Determine the [X, Y] coordinate at the center of the cell enclosing the given text.  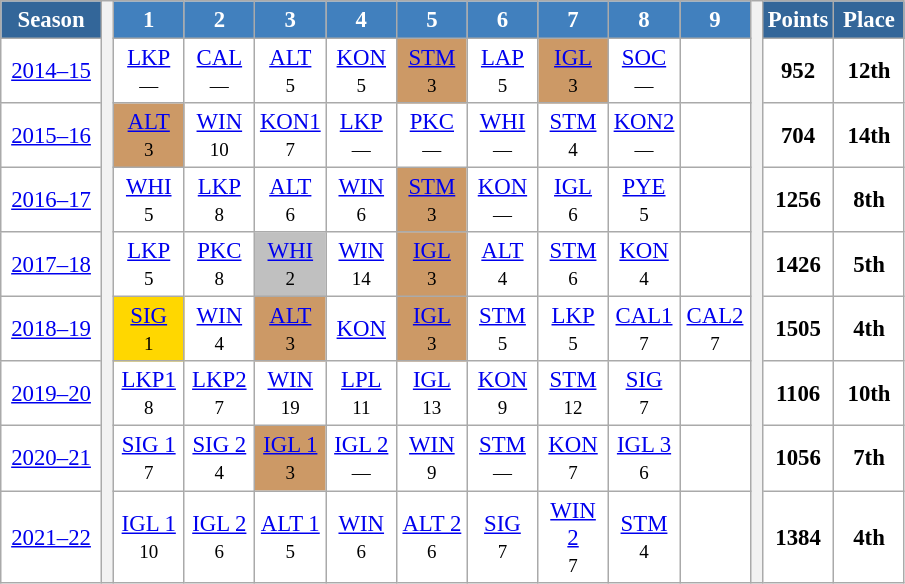
CAL27 [716, 330]
LKP8 [220, 200]
KON7 [574, 458]
PKC— [432, 136]
KON17 [290, 136]
WHI— [502, 136]
14th [870, 136]
IGL6 [574, 200]
STM5 [502, 330]
9 [716, 20]
LKP27 [220, 394]
KON [362, 330]
1106 [798, 394]
ALT5 [290, 72]
KON— [502, 200]
1 [148, 20]
1256 [798, 200]
5 [432, 20]
SIG 24 [220, 458]
LAP5 [502, 72]
STM— [502, 458]
CAL17 [644, 330]
ALT6 [290, 200]
2021–22 [52, 537]
WIN4 [220, 330]
4 [362, 20]
WIN9 [432, 458]
KON9 [502, 394]
WIN10 [220, 136]
12th [870, 72]
2020–21 [52, 458]
2017–18 [52, 264]
8 [644, 20]
IGL 110 [148, 537]
LKP18 [148, 394]
IGL 26 [220, 537]
952 [798, 72]
7 [574, 20]
STM6 [574, 264]
2016–17 [52, 200]
CAL— [220, 72]
2015–16 [52, 136]
3 [290, 20]
1505 [798, 330]
STM12 [574, 394]
PKC8 [220, 264]
PYE5 [644, 200]
ALT4 [502, 264]
704 [798, 136]
IGL 2— [362, 458]
2018–19 [52, 330]
2019–20 [52, 394]
WHI5 [148, 200]
1384 [798, 537]
10th [870, 394]
SIG1 [148, 330]
WIN14 [362, 264]
5th [870, 264]
ALT 26 [432, 537]
WHI2 [290, 264]
SIG 17 [148, 458]
IGL 13 [290, 458]
Place [870, 20]
1426 [798, 264]
LPL11 [362, 394]
1056 [798, 458]
ALT 15 [290, 537]
SOC— [644, 72]
8th [870, 200]
WIN 27 [574, 537]
IGL13 [432, 394]
KON5 [362, 72]
WIN19 [290, 394]
KON2— [644, 136]
6 [502, 20]
KON4 [644, 264]
2014–15 [52, 72]
7th [870, 458]
Points [798, 20]
2 [220, 20]
Season [52, 20]
IGL 36 [644, 458]
